From the cell containing the given text, extract its center point as (x, y) coordinate. 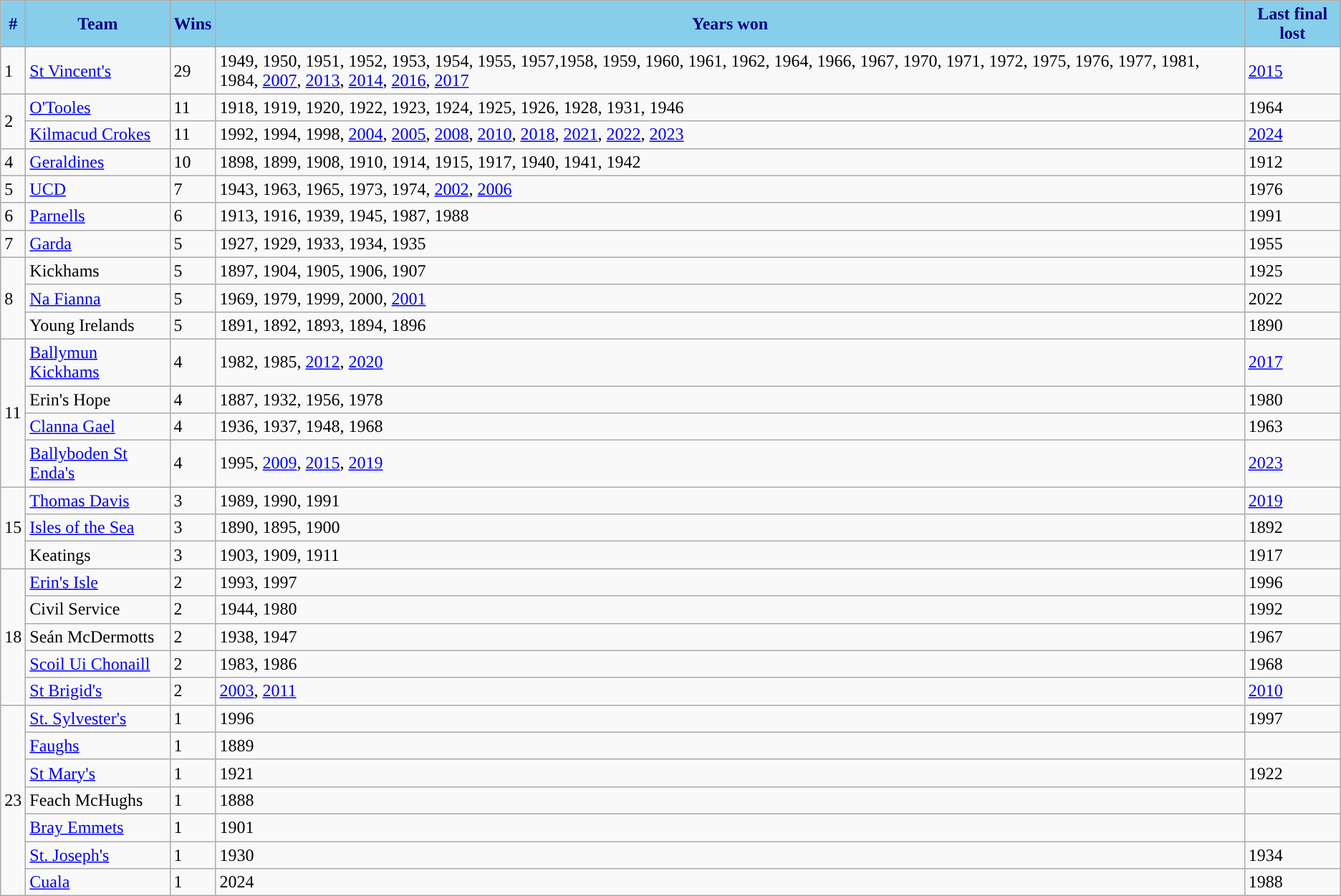
St Mary's (97, 773)
8 (13, 298)
Scoil Ui Chonaill (97, 664)
1912 (1292, 162)
St Brigid's (97, 691)
Erin's Hope (97, 399)
1967 (1292, 637)
Ballyboden St Enda's (97, 464)
29 (193, 70)
1922 (1292, 773)
1989, 1990, 1991 (730, 501)
1963 (1292, 427)
1968 (1292, 664)
1983, 1986 (730, 664)
1991 (1292, 216)
Years won (730, 24)
1888 (730, 800)
Na Fianna (97, 298)
Garda (97, 244)
Young Irelands (97, 325)
2019 (1292, 501)
18 (13, 637)
1925 (1292, 271)
Isles of the Sea (97, 528)
Clanna Gael (97, 427)
1887, 1932, 1956, 1978 (730, 399)
1995, 2009, 2015, 2019 (730, 464)
1898, 1899, 1908, 1910, 1914, 1915, 1917, 1940, 1941, 1942 (730, 162)
Civil Service (97, 610)
1992 (1292, 610)
St. Joseph's (97, 854)
1943, 1963, 1965, 1973, 1974, 2002, 2006 (730, 189)
1901 (730, 827)
1938, 1947 (730, 637)
Team (97, 24)
1934 (1292, 854)
1936, 1937, 1948, 1968 (730, 427)
1897, 1904, 1905, 1906, 1907 (730, 271)
Feach McHughs (97, 800)
1892 (1292, 528)
St. Sylvester's (97, 718)
1955 (1292, 244)
UCD (97, 189)
1927, 1929, 1933, 1934, 1935 (730, 244)
Kilmacud Crokes (97, 135)
1992, 1994, 1998, 2004, 2005, 2008, 2010, 2018, 2021, 2022, 2023 (730, 135)
Last final lost (1292, 24)
# (13, 24)
1988 (1292, 882)
1944, 1980 (730, 610)
1890 (1292, 325)
1997 (1292, 718)
1993, 1997 (730, 582)
Cuala (97, 882)
2015 (1292, 70)
Erin's Isle (97, 582)
15 (13, 528)
2010 (1292, 691)
1976 (1292, 189)
Geraldines (97, 162)
1889 (730, 746)
10 (193, 162)
1891, 1892, 1893, 1894, 1896 (730, 325)
Ballymun Kickhams (97, 362)
1921 (730, 773)
1917 (1292, 555)
1969, 1979, 1999, 2000, 2001 (730, 298)
Faughs (97, 746)
Thomas Davis (97, 501)
2022 (1292, 298)
23 (13, 800)
2003, 2011 (730, 691)
St Vincent's (97, 70)
Bray Emmets (97, 827)
2023 (1292, 464)
1980 (1292, 399)
1982, 1985, 2012, 2020 (730, 362)
O'Tooles (97, 107)
Kickhams (97, 271)
1890, 1895, 1900 (730, 528)
Keatings (97, 555)
1903, 1909, 1911 (730, 555)
1913, 1916, 1939, 1945, 1987, 1988 (730, 216)
Wins (193, 24)
Parnells (97, 216)
2017 (1292, 362)
1930 (730, 854)
Seán McDermotts (97, 637)
1918, 1919, 1920, 1922, 1923, 1924, 1925, 1926, 1928, 1931, 1946 (730, 107)
1964 (1292, 107)
